For the text-containing cell, return its midpoint in [X, Y] coordinate format. 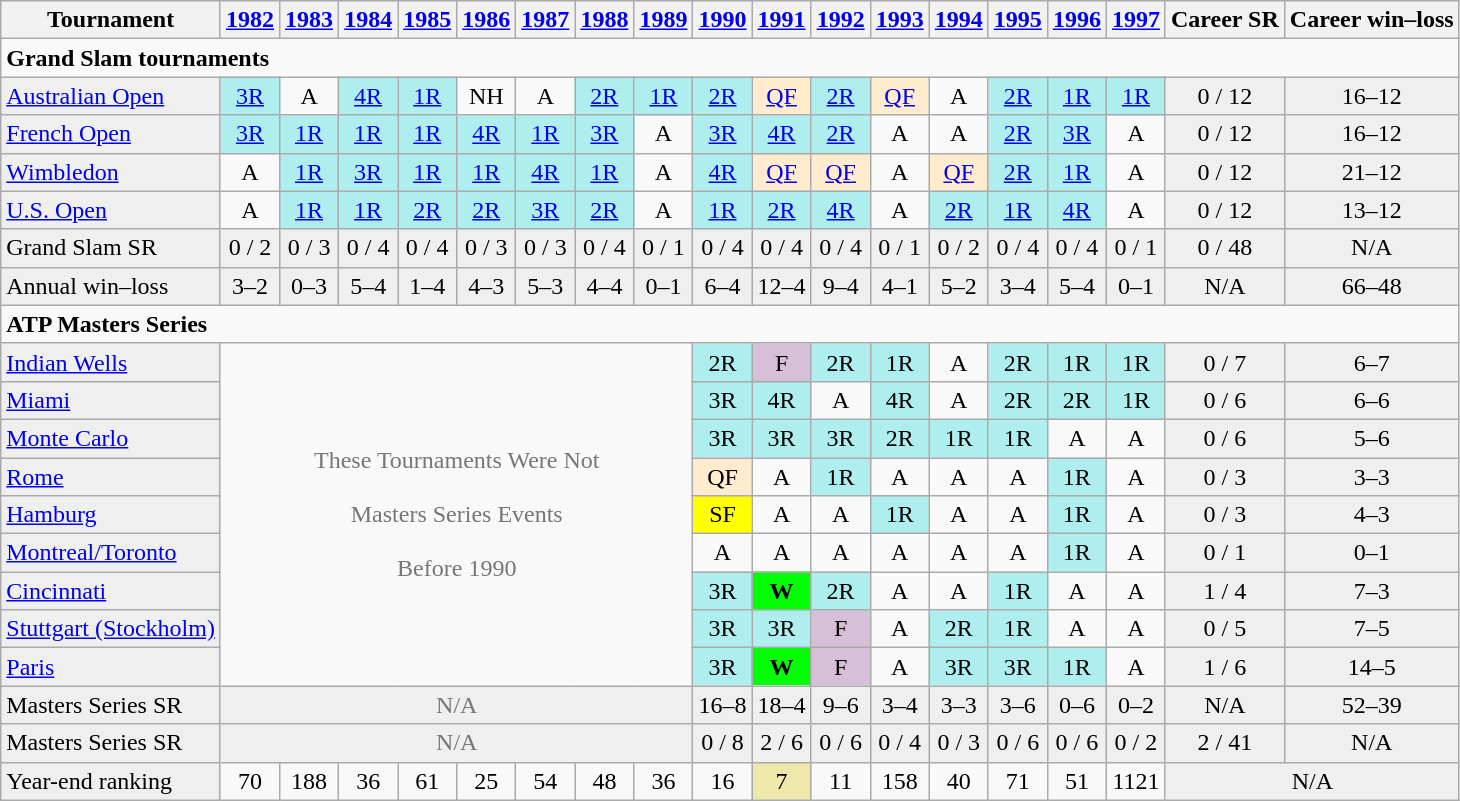
1993 [900, 20]
7–3 [1372, 591]
11 [840, 781]
6–4 [722, 286]
1984 [368, 20]
1983 [310, 20]
Paris [111, 667]
16 [722, 781]
Miami [111, 400]
1994 [958, 20]
Grand Slam SR [111, 248]
1–4 [428, 286]
18–4 [782, 705]
66–48 [1372, 286]
5–3 [546, 286]
25 [486, 781]
1990 [722, 20]
70 [250, 781]
Indian Wells [111, 362]
40 [958, 781]
6–7 [1372, 362]
0–2 [1136, 705]
54 [546, 781]
1 / 6 [1224, 667]
Career win–loss [1372, 20]
158 [900, 781]
0 / 5 [1224, 629]
13–12 [1372, 210]
0–6 [1076, 705]
Australian Open [111, 96]
1991 [782, 20]
9–4 [840, 286]
Cincinnati [111, 591]
1986 [486, 20]
0 / 48 [1224, 248]
NH [486, 96]
ATP Masters Series [730, 324]
Year-end ranking [111, 781]
5–2 [958, 286]
1121 [1136, 781]
1996 [1076, 20]
48 [604, 781]
1985 [428, 20]
1 / 4 [1224, 591]
5–6 [1372, 438]
3–2 [250, 286]
Grand Slam tournaments [730, 58]
Career SR [1224, 20]
61 [428, 781]
Tournament [111, 20]
12–4 [782, 286]
2 / 41 [1224, 743]
1995 [1018, 20]
7 [782, 781]
16–8 [722, 705]
3–6 [1018, 705]
6–6 [1372, 400]
4–1 [900, 286]
1982 [250, 20]
U.S. Open [111, 210]
9–6 [840, 705]
51 [1076, 781]
188 [310, 781]
4–4 [604, 286]
2 / 6 [782, 743]
52–39 [1372, 705]
Hamburg [111, 515]
These Tournaments Were NotMasters Series EventsBefore 1990 [456, 514]
French Open [111, 134]
0 / 8 [722, 743]
Wimbledon [111, 172]
1992 [840, 20]
71 [1018, 781]
1997 [1136, 20]
Stuttgart (Stockholm) [111, 629]
0–3 [310, 286]
14–5 [1372, 667]
1988 [604, 20]
Montreal/Toronto [111, 553]
0 / 7 [1224, 362]
1987 [546, 20]
21–12 [1372, 172]
Monte Carlo [111, 438]
SF [722, 515]
Annual win–loss [111, 286]
7–5 [1372, 629]
Rome [111, 477]
1989 [664, 20]
